Provide the [X, Y] coordinate of the cell's center where the given text is located.  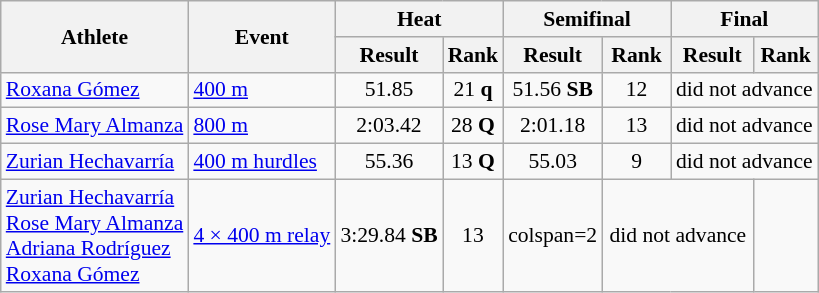
4 × 400 m relay [262, 235]
800 m [262, 126]
2:01.18 [552, 126]
colspan=2 [552, 235]
2:03.42 [388, 126]
400 m [262, 90]
Zurian Hechavarría [95, 162]
Event [262, 36]
Rose Mary Almanza [95, 126]
28 Q [474, 126]
Zurian Hechavarría Rose Mary Almanza Adriana Rodríguez Roxana Gómez [95, 235]
3:29.84 SB [388, 235]
21 q [474, 90]
55.36 [388, 162]
55.03 [552, 162]
12 [636, 90]
9 [636, 162]
13 Q [474, 162]
Roxana Gómez [95, 90]
400 m hurdles [262, 162]
51.56 SB [552, 90]
51.85 [388, 90]
Athlete [95, 36]
Semifinal [587, 19]
Final [744, 19]
Heat [419, 19]
